Extract the (X, Y) coordinate from the center of the cell holding the provided text.  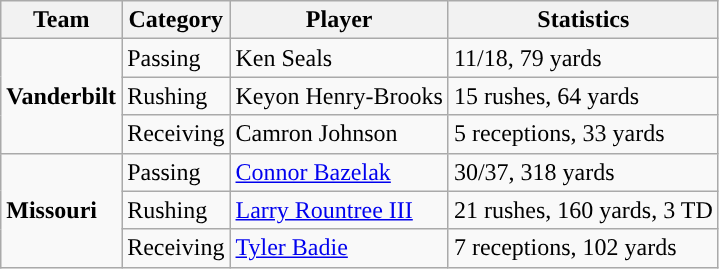
5 receptions, 33 yards (583, 134)
Tyler Badie (339, 248)
Keyon Henry-Brooks (339, 96)
15 rushes, 64 yards (583, 96)
Vanderbilt (62, 96)
Category (176, 20)
7 receptions, 102 yards (583, 248)
Player (339, 20)
Connor Bazelak (339, 172)
11/18, 79 yards (583, 58)
Ken Seals (339, 58)
Larry Rountree III (339, 210)
30/37, 318 yards (583, 172)
Team (62, 20)
Camron Johnson (339, 134)
Missouri (62, 210)
21 rushes, 160 yards, 3 TD (583, 210)
Statistics (583, 20)
